From the cell containing the given text, extract its center point as (X, Y) coordinate. 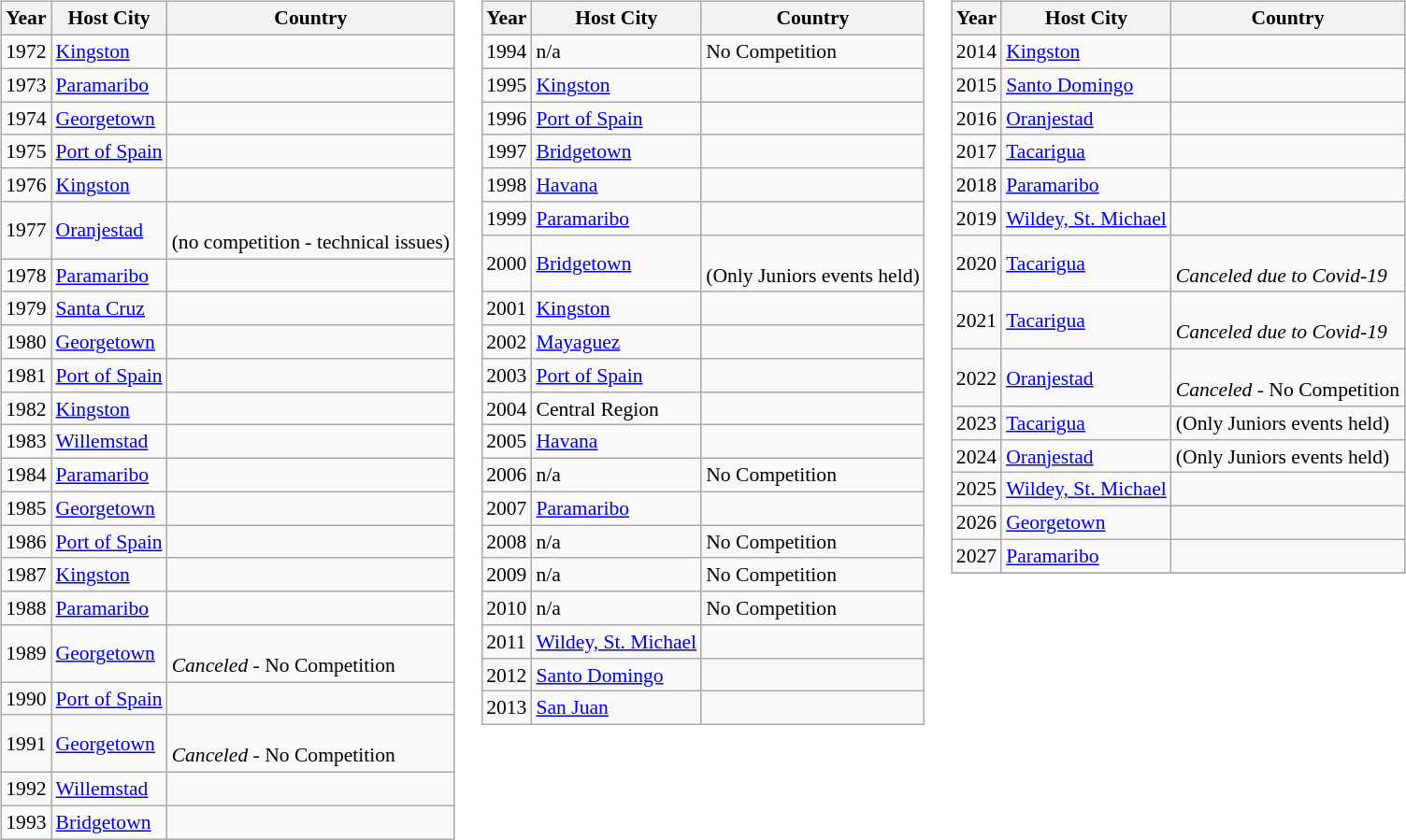
2011 (507, 642)
2008 (507, 542)
2013 (507, 708)
2018 (976, 185)
1989 (26, 654)
2017 (976, 151)
2002 (507, 342)
1985 (26, 508)
1993 (26, 822)
2019 (976, 219)
1980 (26, 342)
1974 (26, 119)
1978 (26, 276)
2006 (507, 475)
2001 (507, 308)
2009 (507, 575)
1986 (26, 542)
1999 (507, 219)
1990 (26, 699)
1995 (507, 85)
2023 (976, 423)
1994 (507, 51)
1997 (507, 151)
1991 (26, 744)
1976 (26, 185)
Central Region (616, 408)
2025 (976, 490)
2010 (507, 608)
Santa Cruz (109, 308)
1975 (26, 151)
1996 (507, 119)
2012 (507, 675)
2014 (976, 51)
Mayaguez (616, 342)
2024 (976, 456)
1992 (26, 789)
1982 (26, 408)
1972 (26, 51)
2003 (507, 376)
2021 (976, 320)
San Juan (616, 708)
1988 (26, 608)
1987 (26, 575)
2022 (976, 377)
1984 (26, 475)
2020 (976, 263)
1998 (507, 185)
2005 (507, 442)
1983 (26, 442)
1979 (26, 308)
(no competition - technical issues) (310, 230)
2004 (507, 408)
1981 (26, 376)
1973 (26, 85)
2007 (507, 508)
2015 (976, 85)
1977 (26, 230)
2016 (976, 119)
2027 (976, 556)
2026 (976, 522)
2000 (507, 263)
